Extract the (X, Y) coordinate from the center of the cell holding the provided text.  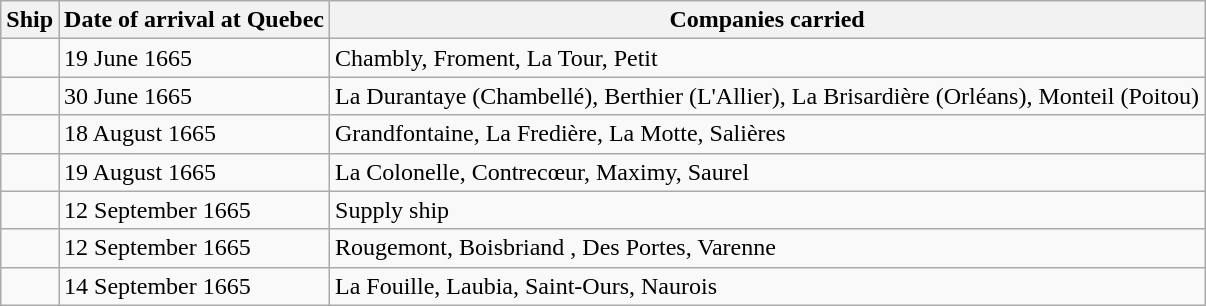
14 September 1665 (194, 286)
Supply ship (768, 210)
Companies carried (768, 20)
30 June 1665 (194, 96)
Grandfontaine, La Fredière, La Motte, Salières (768, 134)
Date of arrival at Quebec (194, 20)
18 August 1665 (194, 134)
Rougemont, Boisbriand , Des Portes, Varenne (768, 248)
Ship (30, 20)
La Durantaye (Chambellé), Berthier (L'Allier), La Brisardière (Orléans), Monteil (Poitou) (768, 96)
19 June 1665 (194, 58)
19 August 1665 (194, 172)
La Fouille, Laubia, Saint-Ours, Naurois (768, 286)
La Colonelle, Contrecœur, Maximy, Saurel (768, 172)
Chambly, Froment, La Tour, Petit (768, 58)
